Determine the (x, y) coordinate at the center of the cell enclosing the given text.  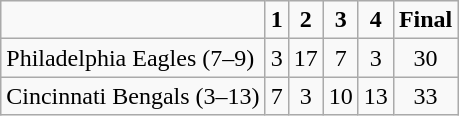
10 (340, 96)
30 (425, 58)
13 (376, 96)
1 (276, 20)
33 (425, 96)
2 (306, 20)
Final (425, 20)
17 (306, 58)
4 (376, 20)
Cincinnati Bengals (3–13) (133, 96)
Philadelphia Eagles (7–9) (133, 58)
